Output the (x, y) coordinate of the center of the cell containing the given text.  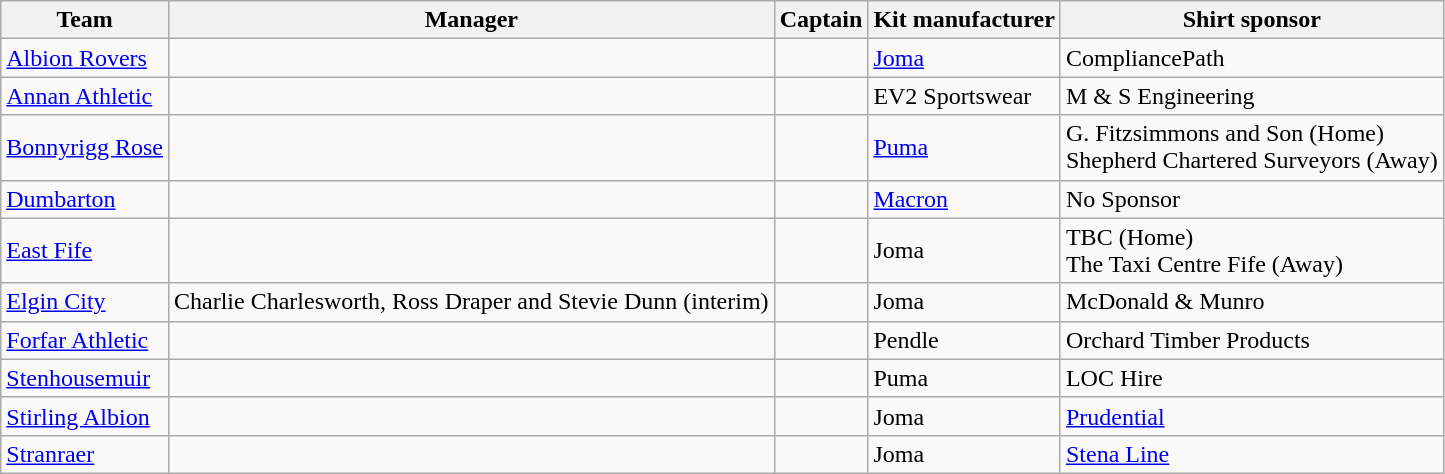
Albion Rovers (85, 58)
EV2 Sportswear (964, 96)
TBC (Home)The Taxi Centre Fife (Away) (1252, 250)
M & S Engineering (1252, 96)
G. Fitzsimmons and Son (Home)Shepherd Chartered Surveyors (Away) (1252, 148)
Prudential (1252, 416)
Annan Athletic (85, 96)
Bonnyrigg Rose (85, 148)
Elgin City (85, 302)
Kit manufacturer (964, 20)
No Sponsor (1252, 199)
Macron (964, 199)
East Fife (85, 250)
Orchard Timber Products (1252, 340)
Forfar Athletic (85, 340)
Stena Line (1252, 454)
Captain (821, 20)
Team (85, 20)
CompliancePath (1252, 58)
Charlie Charlesworth, Ross Draper and Stevie Dunn (interim) (471, 302)
Stenhousemuir (85, 378)
Stirling Albion (85, 416)
Manager (471, 20)
McDonald & Munro (1252, 302)
Pendle (964, 340)
Shirt sponsor (1252, 20)
LOC Hire (1252, 378)
Stranraer (85, 454)
Dumbarton (85, 199)
